Extract the [X, Y] coordinate from the center of the cell holding the provided text.  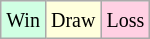
Draw [72, 20]
Win [24, 20]
Loss [126, 20]
